Search for the cell housing the specified text and yield its [x, y] center coordinate. 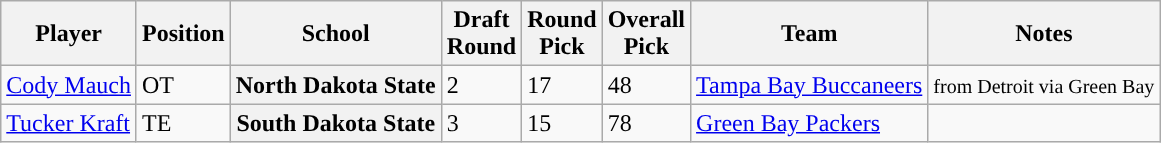
Position [183, 34]
TE [183, 123]
DraftRound [481, 34]
Green Bay Packers [810, 123]
78 [646, 123]
Team [810, 34]
48 [646, 85]
Cody Mauch [69, 85]
17 [562, 85]
OT [183, 85]
2 [481, 85]
South Dakota State [336, 123]
Tucker Kraft [69, 123]
RoundPick [562, 34]
Notes [1044, 34]
15 [562, 123]
3 [481, 123]
Tampa Bay Buccaneers [810, 85]
Player [69, 34]
OverallPick [646, 34]
School [336, 34]
North Dakota State [336, 85]
from Detroit via Green Bay [1044, 85]
